Extract the [X, Y] coordinate from the center of the cell holding the provided text.  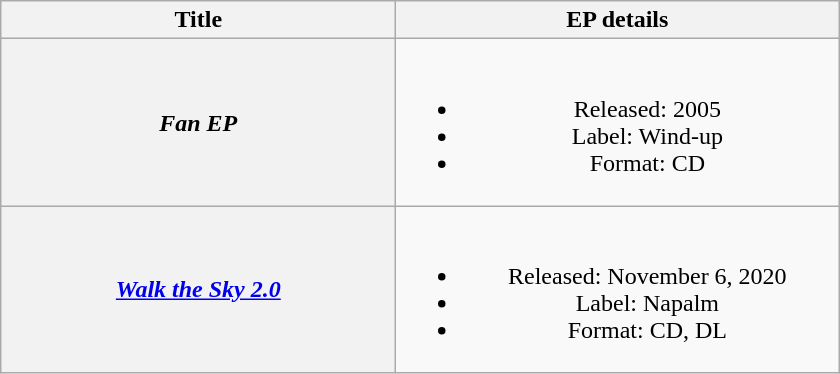
Released: November 6, 2020Label: NapalmFormat: CD, DL [618, 290]
EP details [618, 20]
Fan EP [198, 122]
Released: 2005Label: Wind-upFormat: CD [618, 122]
Title [198, 20]
Walk the Sky 2.0 [198, 290]
